Extract the [X, Y] coordinate from the center of the cell holding the provided text.  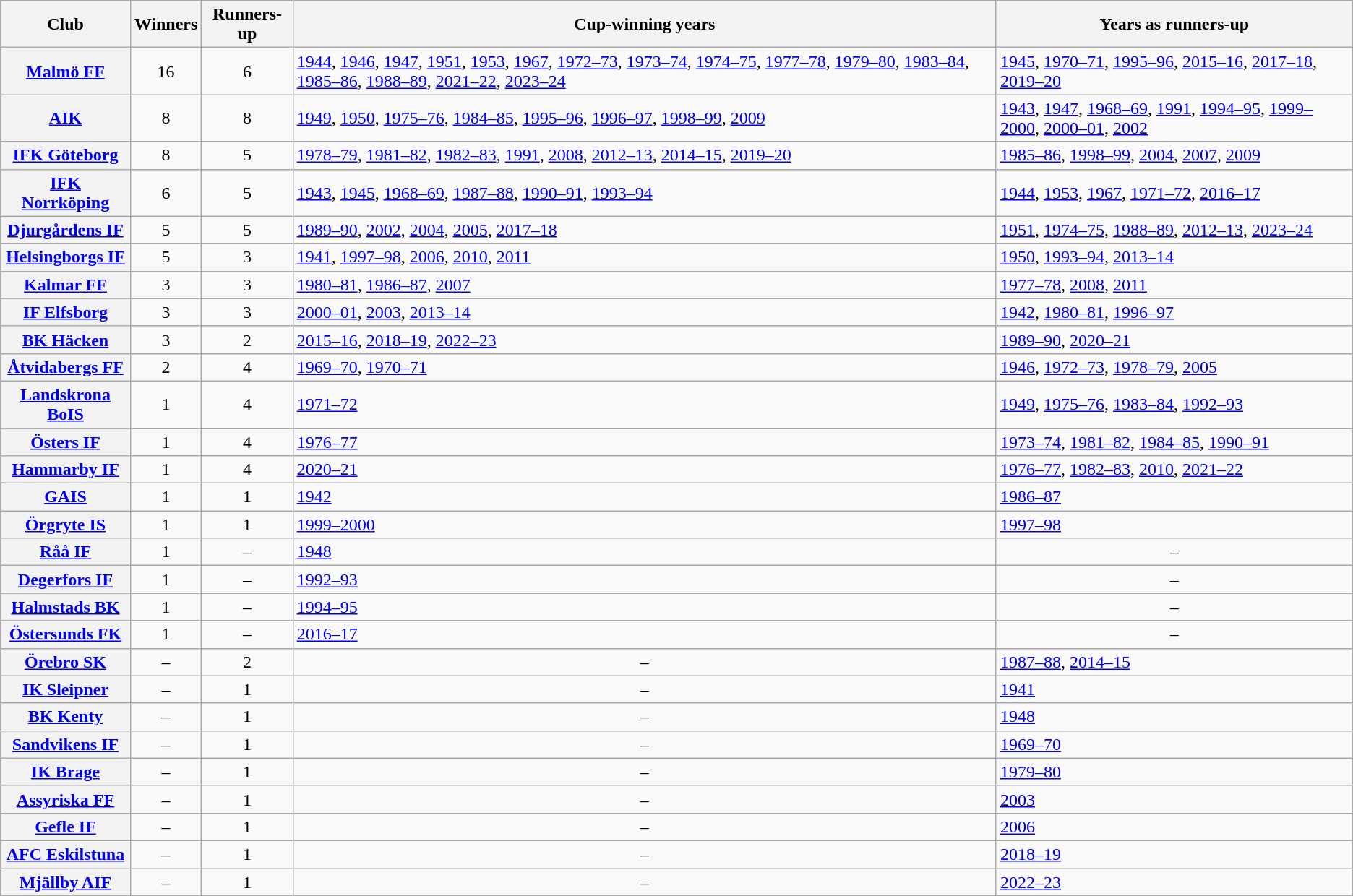
BK Kenty [65, 717]
1943, 1947, 1968–69, 1991, 1994–95, 1999–2000, 2000–01, 2002 [1174, 119]
Runners-up [247, 25]
1980–81, 1986–87, 2007 [645, 285]
IF Elfsborg [65, 312]
2000–01, 2003, 2013–14 [645, 312]
BK Häcken [65, 340]
1949, 1950, 1975–76, 1984–85, 1995–96, 1996–97, 1998–99, 2009 [645, 119]
1989–90, 2002, 2004, 2005, 2017–18 [645, 230]
1950, 1993–94, 2013–14 [1174, 257]
Helsingborgs IF [65, 257]
GAIS [65, 497]
1971–72 [645, 405]
2020–21 [645, 470]
IK Brage [65, 772]
1989–90, 2020–21 [1174, 340]
IK Sleipner [65, 689]
1976–77, 1982–83, 2010, 2021–22 [1174, 470]
1987–88, 2014–15 [1174, 662]
1994–95 [645, 607]
Råå IF [65, 552]
Malmö FF [65, 71]
2018–19 [1174, 854]
Örgryte IS [65, 525]
Club [65, 25]
1949, 1975–76, 1983–84, 1992–93 [1174, 405]
Hammarby IF [65, 470]
1941, 1997–98, 2006, 2010, 2011 [645, 257]
2006 [1174, 827]
Örebro SK [65, 662]
AFC Eskilstuna [65, 854]
1973–74, 1981–82, 1984–85, 1990–91 [1174, 441]
1943, 1945, 1968–69, 1987–88, 1990–91, 1993–94 [645, 192]
Sandvikens IF [65, 744]
Assyriska FF [65, 799]
1977–78, 2008, 2011 [1174, 285]
AIK [65, 119]
2015–16, 2018–19, 2022–23 [645, 340]
1941 [1174, 689]
Mjällby AIF [65, 882]
16 [166, 71]
Kalmar FF [65, 285]
1999–2000 [645, 525]
1978–79, 1981–82, 1982–83, 1991, 2008, 2012–13, 2014–15, 2019–20 [645, 155]
2003 [1174, 799]
1942 [645, 497]
IFK Göteborg [65, 155]
Winners [166, 25]
1969–70, 1970–71 [645, 367]
1945, 1970–71, 1995–96, 2015–16, 2017–18, 2019–20 [1174, 71]
1944, 1946, 1947, 1951, 1953, 1967, 1972–73, 1973–74, 1974–75, 1977–78, 1979–80, 1983–84, 1985–86, 1988–89, 2021–22, 2023–24 [645, 71]
1969–70 [1174, 744]
Landskrona BoIS [65, 405]
1979–80 [1174, 772]
1985–86, 1998–99, 2004, 2007, 2009 [1174, 155]
IFK Norrköping [65, 192]
Östersunds FK [65, 634]
1951, 1974–75, 1988–89, 2012–13, 2023–24 [1174, 230]
Djurgårdens IF [65, 230]
1992–93 [645, 580]
Åtvidabergs FF [65, 367]
1944, 1953, 1967, 1971–72, 2016–17 [1174, 192]
1942, 1980–81, 1996–97 [1174, 312]
2016–17 [645, 634]
1976–77 [645, 441]
Years as runners-up [1174, 25]
1986–87 [1174, 497]
Cup-winning years [645, 25]
Halmstads BK [65, 607]
Gefle IF [65, 827]
1997–98 [1174, 525]
1946, 1972–73, 1978–79, 2005 [1174, 367]
Östers IF [65, 441]
Degerfors IF [65, 580]
2022–23 [1174, 882]
